Search for the cell housing the specified text and yield its [X, Y] center coordinate. 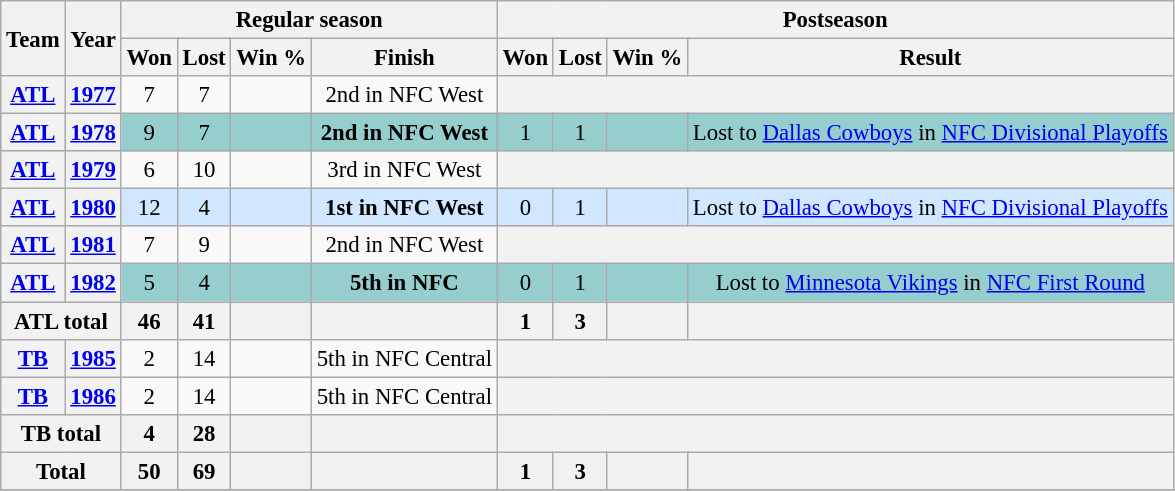
1985 [93, 358]
Total [61, 471]
12 [149, 208]
Result [930, 58]
Finish [404, 58]
TB total [61, 433]
Regular season [309, 20]
1980 [93, 208]
Lost to Minnesota Vikings in NFC First Round [930, 283]
1977 [93, 95]
1978 [93, 133]
46 [149, 321]
5 [149, 283]
6 [149, 170]
28 [204, 433]
50 [149, 471]
3rd in NFC West [404, 170]
Year [93, 38]
1982 [93, 283]
1986 [93, 396]
69 [204, 471]
1979 [93, 170]
5th in NFC [404, 283]
Team [33, 38]
1981 [93, 245]
Postseason [835, 20]
1st in NFC West [404, 208]
41 [204, 321]
ATL total [61, 321]
10 [204, 170]
